Output the (x, y) coordinate of the center of the cell containing the given text.  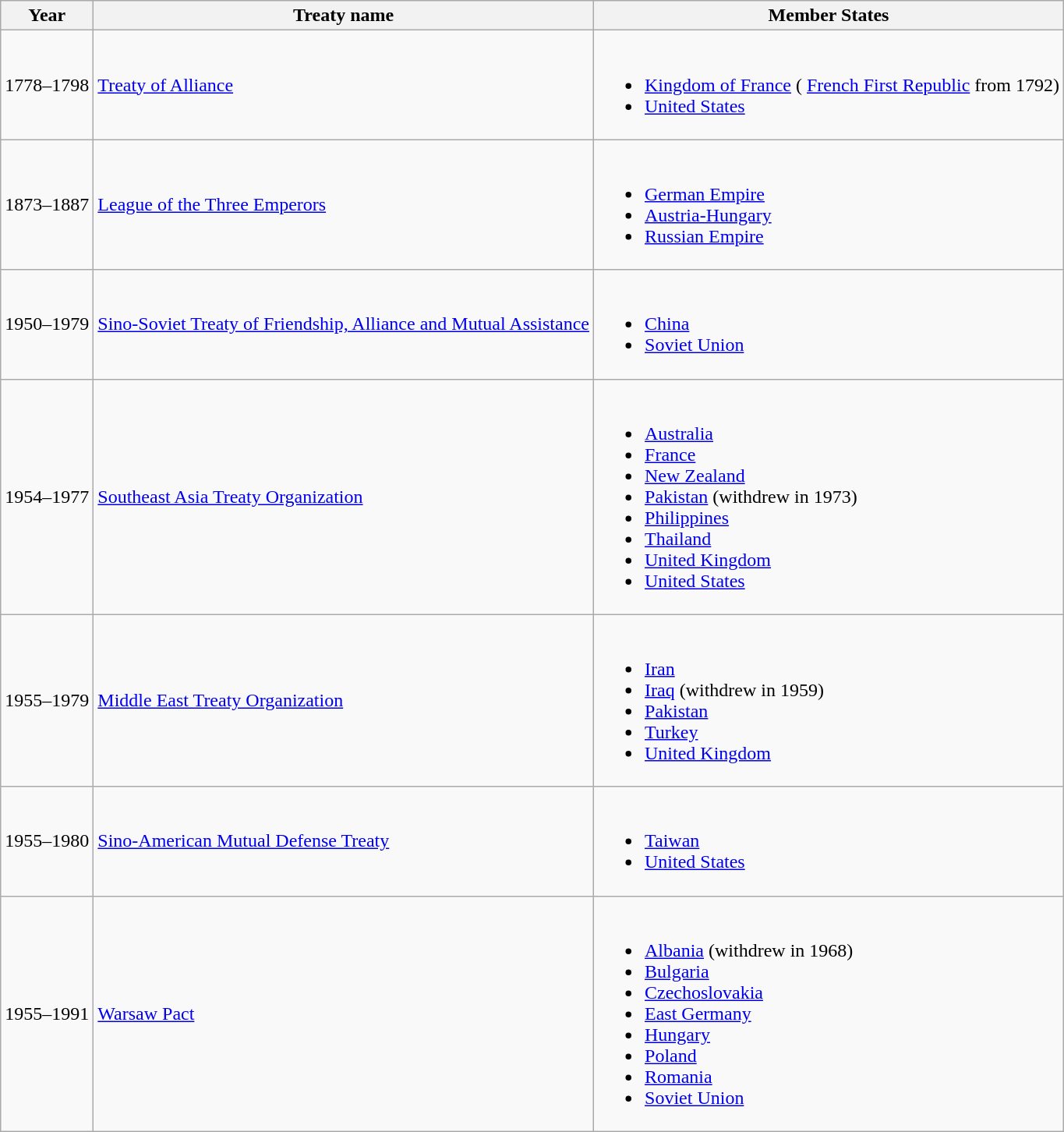
1954–1977 (47, 497)
Sino-Soviet Treaty of Friendship, Alliance and Mutual Assistance (344, 324)
Australia France New Zealand Pakistan (withdrew in 1973) Philippines Thailand United Kingdom United States (829, 497)
Southeast Asia Treaty Organization (344, 497)
Albania (withdrew in 1968) Bulgaria Czechoslovakia East Germany Hungary Poland Romania Soviet Union (829, 1013)
Treaty of Alliance (344, 85)
Iran Iraq (withdrew in 1959) Pakistan Turkey United Kingdom (829, 700)
Treaty name (344, 16)
Kingdom of France ( French First Republic from 1792) United States (829, 85)
Member States (829, 16)
German Empire Austria-Hungary Russian Empire (829, 204)
1873–1887 (47, 204)
China Soviet Union (829, 324)
Warsaw Pact (344, 1013)
Year (47, 16)
1955–1979 (47, 700)
1955–1980 (47, 841)
1955–1991 (47, 1013)
1950–1979 (47, 324)
1778–1798 (47, 85)
League of the Three Emperors (344, 204)
Sino-American Mutual Defense Treaty (344, 841)
Middle East Treaty Organization (344, 700)
Taiwan United States (829, 841)
